Extract the (X, Y) coordinate from the center of the cell holding the provided text.  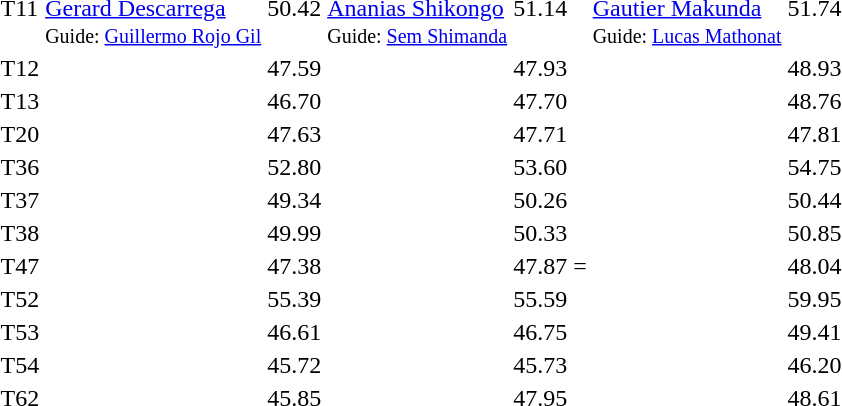
47.71 (550, 134)
46.75 (550, 332)
55.59 (550, 299)
45.72 (294, 365)
52.80 (294, 167)
47.87 = (550, 266)
46.70 (294, 101)
45.73 (550, 365)
47.38 (294, 266)
50.26 (550, 200)
47.63 (294, 134)
53.60 (550, 167)
50.33 (550, 233)
47.59 (294, 68)
49.34 (294, 200)
46.61 (294, 332)
55.39 (294, 299)
47.93 (550, 68)
49.99 (294, 233)
47.70 (550, 101)
